Output the (x, y) coordinate of the center of the cell containing the given text.  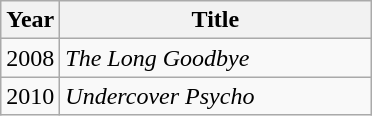
Undercover Psycho (216, 96)
The Long Goodbye (216, 58)
Title (216, 20)
2008 (30, 58)
Year (30, 20)
2010 (30, 96)
